Capture the cell that displays the provided text and extract its (x, y) central coordinate. 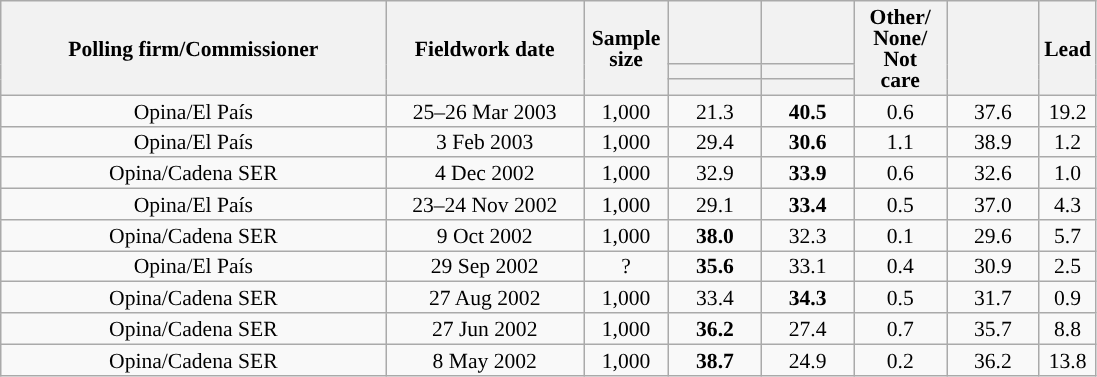
35.7 (992, 328)
Lead (1068, 48)
27.4 (808, 328)
40.5 (808, 110)
Fieldwork date (485, 48)
38.7 (716, 360)
29.1 (716, 204)
38.9 (992, 142)
21.3 (716, 110)
38.0 (716, 236)
1.2 (1068, 142)
29 Sep 2002 (485, 266)
25–26 Mar 2003 (485, 110)
8.8 (1068, 328)
33.9 (808, 174)
1.1 (900, 142)
29.6 (992, 236)
2.5 (1068, 266)
31.7 (992, 298)
4.3 (1068, 204)
32.9 (716, 174)
19.2 (1068, 110)
5.7 (1068, 236)
Other/None/Notcare (900, 48)
27 Jun 2002 (485, 328)
34.3 (808, 298)
37.6 (992, 110)
0.9 (1068, 298)
? (626, 266)
23–24 Nov 2002 (485, 204)
Sample size (626, 48)
29.4 (716, 142)
0.2 (900, 360)
9 Oct 2002 (485, 236)
30.6 (808, 142)
35.6 (716, 266)
0.7 (900, 328)
37.0 (992, 204)
Polling firm/Commissioner (194, 48)
32.3 (808, 236)
8 May 2002 (485, 360)
0.4 (900, 266)
30.9 (992, 266)
1.0 (1068, 174)
32.6 (992, 174)
24.9 (808, 360)
3 Feb 2003 (485, 142)
27 Aug 2002 (485, 298)
13.8 (1068, 360)
33.1 (808, 266)
4 Dec 2002 (485, 174)
0.1 (900, 236)
